Output the [x, y] coordinate of the center of the cell containing the given text.  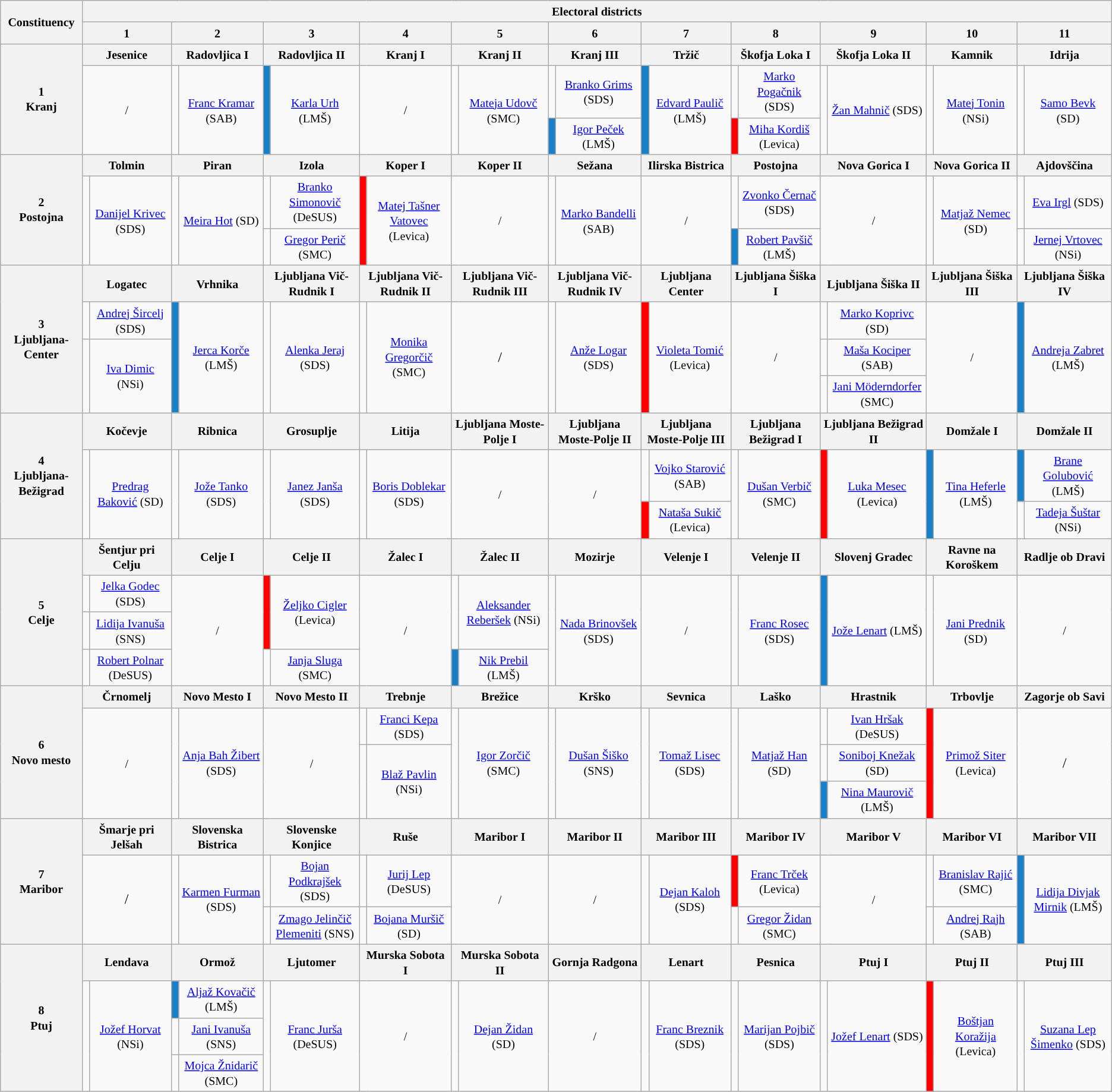
Željko Cigler (Levica) [315, 612]
Tomaž Lisec (SDS) [690, 763]
Branko Simonovič (DeSUS) [315, 203]
Ljubljana Vič-Rudnik IV [595, 283]
Jesenice [127, 55]
Idrija [1064, 55]
Tolmin [127, 165]
Jože Lenart (LMŠ) [877, 630]
Monika Gregorčič (SMC) [409, 357]
6Novo mesto [42, 752]
Andrej Šircelj (SDS) [131, 320]
Violeta Tomić (Levica) [690, 357]
Dejan Židan (SD) [504, 1036]
4 [405, 33]
Dušan Verbič (SMC) [779, 494]
Suzana Lep Šimenko (SDS) [1068, 1036]
Krško [595, 696]
Ajdovščina [1064, 165]
8Ptuj [42, 1018]
Maša Kociper (SAB) [877, 357]
Ljubljana Vič-Rudnik III [500, 283]
8 [776, 33]
Pesnica [776, 962]
Gornja Radgona [595, 962]
Maribor III [687, 837]
Ljubljana Šiška I [776, 283]
Kranj I [405, 55]
Robert Polnar (DeSUS) [131, 667]
Marko Bandelli (SAB) [599, 221]
Bojan Podkrajšek (SDS) [315, 881]
Franc Trček (Levica) [779, 881]
Miha Kordiš (Levica) [779, 136]
Litija [405, 431]
Ruše [405, 837]
Jože Tanko (SDS) [221, 494]
Jani Prednik (SD) [975, 630]
Tadeja Šuštar (NSi) [1068, 520]
Ljubljana Center [687, 283]
Ptuj I [873, 962]
Lidija Divjak Mirnik (LMŠ) [1068, 900]
Novo Mesto I [217, 696]
Constituency [42, 23]
Meira Hot (SD) [221, 221]
Edvard Paulič (LMŠ) [690, 110]
Trbovlje [972, 696]
Jožef Lenart (SDS) [877, 1036]
Ljubljana Moste-Polje III [687, 431]
Brane Golubović (LMŠ) [1068, 476]
Dušan Šiško (SNS) [599, 763]
Franc Kramar (SAB) [221, 110]
Maribor VI [972, 837]
Nataša Sukič (Levica) [690, 520]
Predrag Baković (SD) [131, 494]
Jurij Lep (DeSUS) [409, 881]
2Postojna [42, 210]
Mozirje [595, 557]
3 [311, 33]
Velenje I [687, 557]
Karmen Furman (SDS) [221, 900]
Slovenska Bistrica [217, 837]
Maribor I [500, 837]
9 [873, 33]
Nik Prebil (LMŠ) [504, 667]
Franc Rosec (SDS) [779, 630]
Grosuplje [311, 431]
Ljubljana Vič-Rudnik I [311, 283]
Murska Sobota I [405, 962]
Gregor Židan (SMC) [779, 926]
11 [1064, 33]
Hrastnik [873, 696]
Domžale II [1064, 431]
Branislav Rajić (SMC) [975, 881]
Iva Dimic (NSi) [131, 375]
Nova Gorica II [972, 165]
Zvonko Černač (SDS) [779, 203]
Janez Janša (SDS) [315, 494]
Novo Mesto II [311, 696]
Dejan Kaloh (SDS) [690, 900]
Radovljica I [217, 55]
Vrhnika [217, 283]
Gregor Perič (SMC) [315, 247]
Žalec II [500, 557]
Kranj III [595, 55]
Izola [311, 165]
Trebnje [405, 696]
Ljubljana Moste-Polje II [595, 431]
Primož Siter (Levica) [975, 763]
4Ljubljana-Bežigrad [42, 475]
7Maribor [42, 881]
Vojko Starović (SAB) [690, 476]
Marko Koprivc (SD) [877, 320]
7 [687, 33]
Marko Pogačnik (SDS) [779, 91]
Brežice [500, 696]
Domžale I [972, 431]
Celje I [217, 557]
Ptuj III [1064, 962]
Anže Logar (SDS) [599, 357]
Eva Irgl (SDS) [1068, 203]
Ljubljana Bežigrad II [873, 431]
Zmago Jelinčič Plemeniti (SNS) [315, 926]
Celje II [311, 557]
Ormož [217, 962]
Ilirska Bistrica [687, 165]
Postojna [776, 165]
Maribor V [873, 837]
Nada Brinovšek (SDS) [599, 630]
Alenka Jeraj (SDS) [315, 357]
Slovenj Gradec [873, 557]
Ljubljana Moste-Polje I [500, 431]
Ptuj II [972, 962]
Karla Urh (LMŠ) [315, 110]
Laško [776, 696]
Radovljica II [311, 55]
3Ljubljana-Center [42, 339]
Boris Doblekar (SDS) [409, 494]
Škofja Loka II [873, 55]
Robert Pavšič (LMŠ) [779, 247]
Šmarje pri Jelšah [127, 837]
Franc Breznik (SDS) [690, 1036]
Sežana [595, 165]
Luka Mesec (Levica) [877, 494]
Danijel Krivec (SDS) [131, 221]
Electoral districts [596, 12]
Blaž Pavlin (NSi) [409, 781]
Mojca Žnidarič (SMC) [221, 1073]
Piran [217, 165]
Boštjan Koražija (Levica) [975, 1036]
Jani Möderndorfer (SMC) [877, 394]
6 [595, 33]
Maribor VII [1064, 837]
Soniboj Knežak (SD) [877, 763]
Marijan Pojbič (SDS) [779, 1036]
Franc Jurša (DeSUS) [315, 1036]
Igor Peček (LMŠ) [599, 136]
Ivan Hršak (DeSUS) [877, 726]
Andreja Zabret (LMŠ) [1068, 357]
Ljubljana Vič-Rudnik II [405, 283]
Nina Maurovič (LMŠ) [877, 800]
Franci Kepa (SDS) [409, 726]
Lendava [127, 962]
Samo Bevk (SD) [1068, 110]
Velenje II [776, 557]
Aljaž Kovačič (LMŠ) [221, 999]
Slovenske Konjice [311, 837]
Radlje ob Dravi [1064, 557]
Tržič [687, 55]
Janja Sluga (SMC) [315, 667]
Matej Tašner Vatovec (Levica) [409, 221]
Jerca Korče (LMŠ) [221, 357]
Zagorje ob Savi [1064, 696]
Murska Sobota II [500, 962]
Kamnik [972, 55]
Ljubljana Šiška IV [1064, 283]
Jelka Godec (SDS) [131, 594]
Maribor IV [776, 837]
Logatec [127, 283]
Igor Zorčič (SMC) [504, 763]
Nova Gorica I [873, 165]
Koper I [405, 165]
Aleksander Reberšek (NSi) [504, 612]
Črnomelj [127, 696]
Lenart [687, 962]
Matej Tonin (NSi) [975, 110]
Šentjur pri Celju [127, 557]
5 [500, 33]
Andrej Rajh (SAB) [975, 926]
Ribnica [217, 431]
Maribor II [595, 837]
Žalec I [405, 557]
Ljubljana Šiška II [873, 283]
1Kranj [42, 99]
Matjaž Han (SD) [779, 763]
Lidija Ivanuša (SNS) [131, 630]
Anja Bah Žibert (SDS) [221, 763]
Koper II [500, 165]
Sevnica [687, 696]
Matjaž Nemec (SD) [975, 221]
Kočevje [127, 431]
5Celje [42, 612]
Žan Mahnič (SDS) [877, 110]
Mateja Udovč (SMC) [504, 110]
Branko Grims (SDS) [599, 91]
Ljubljana Bežigrad I [776, 431]
Jernej Vrtovec (NSi) [1068, 247]
Jožef Horvat (NSi) [131, 1036]
Tina Heferle (LMŠ) [975, 494]
Ljubljana Šiška III [972, 283]
Škofja Loka I [776, 55]
10 [972, 33]
1 [127, 33]
Jani Ivanuša (SNS) [221, 1036]
Ravne na Koroškem [972, 557]
Kranj II [500, 55]
Ljutomer [311, 962]
2 [217, 33]
Bojana Muršič (SD) [409, 926]
